Search for the cell housing the specified text and yield its (X, Y) center coordinate. 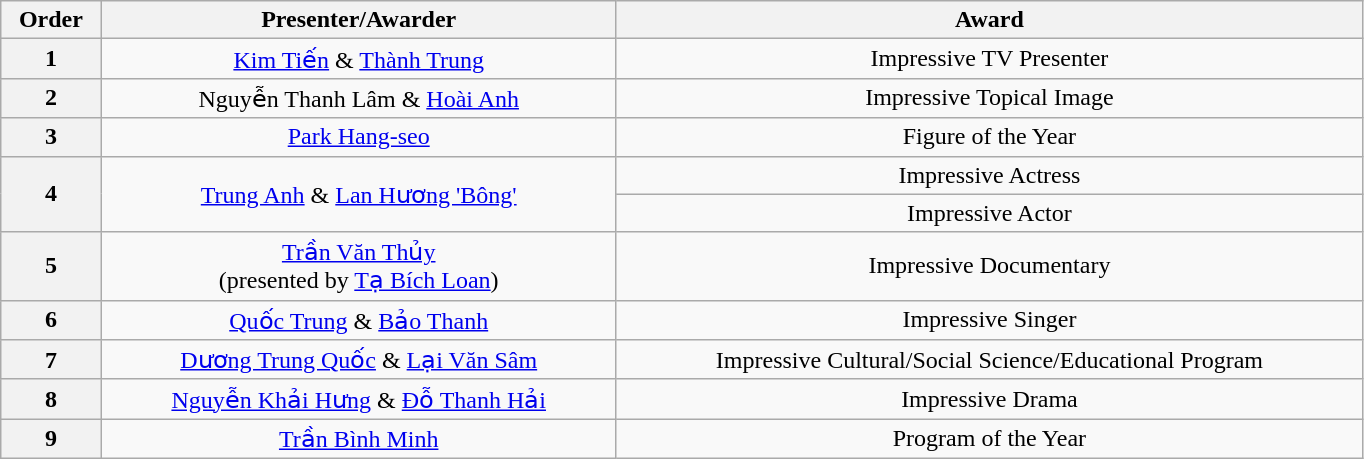
1 (51, 59)
7 (51, 360)
2 (51, 98)
Kim Tiến & Thành Trung (358, 59)
Impressive Topical Image (989, 98)
Impressive TV Presenter (989, 59)
Program of the Year (989, 439)
Impressive Actress (989, 175)
Figure of the Year (989, 137)
Award (989, 20)
9 (51, 439)
Trần Văn Thủy(presented by Tạ Bích Loan) (358, 266)
Nguyễn Khải Hưng & Đỗ Thanh Hải (358, 399)
Impressive Actor (989, 213)
4 (51, 194)
Quốc Trung & Bảo Thanh (358, 320)
Park Hang-seo (358, 137)
Trung Anh & Lan Hương 'Bông' (358, 194)
Trần Bình Minh (358, 439)
Impressive Cultural/Social Science/Educational Program (989, 360)
Impressive Drama (989, 399)
Order (51, 20)
Nguyễn Thanh Lâm & Hoài Anh (358, 98)
6 (51, 320)
Impressive Documentary (989, 266)
Dương Trung Quốc & Lại Văn Sâm (358, 360)
3 (51, 137)
5 (51, 266)
Impressive Singer (989, 320)
Presenter/Awarder (358, 20)
8 (51, 399)
